Identify which cell holds the provided text, then report its (x, y) central coordinate. 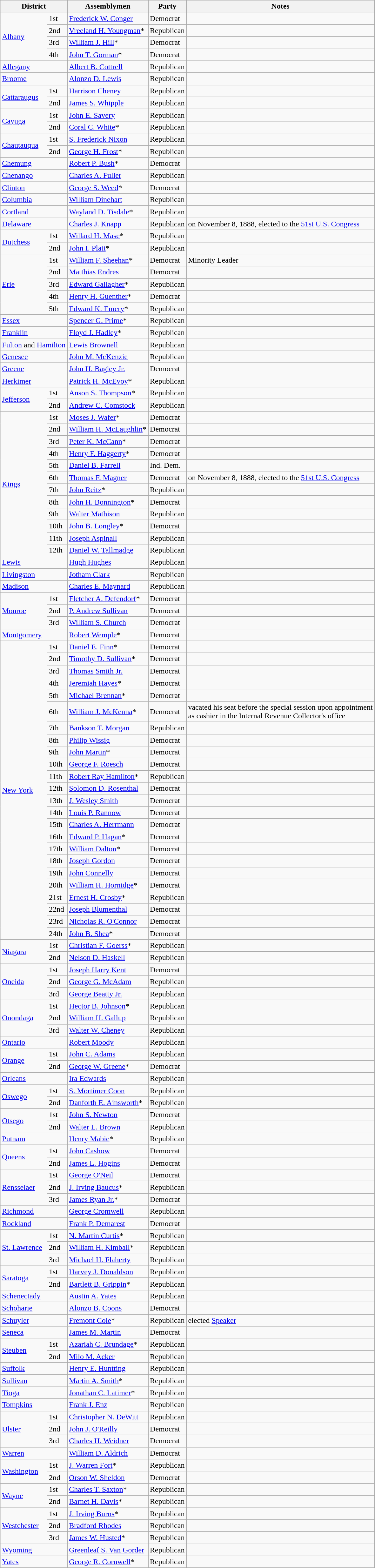
John I. Platt* (108, 248)
Orson W. Sheldon (108, 1477)
Daniel E. Finn* (108, 647)
Franklin (34, 332)
Delaware (34, 224)
George F. Roesch (108, 764)
Thomas F. Magner (108, 478)
elected Speaker (280, 1320)
Tompkins (34, 1405)
Greenleaf S. Van Gorder (108, 1550)
Orange (24, 1060)
Madison (34, 586)
Jonathan C. Latimer* (108, 1393)
17th (57, 849)
Richmond (34, 1211)
Columbia (34, 200)
Charles H. Weidner (108, 1441)
Suffolk (34, 1369)
Harvey J. Donaldson (108, 1272)
George W. Greene* (108, 1066)
John Cashow (108, 1151)
Bradford Rhodes (108, 1526)
Timothy D. Sullivan* (108, 659)
John H. Bagley Jr. (108, 369)
Walter Mathison (108, 514)
Vreeland H. Youngman* (108, 30)
Christopher N. DeWitt (108, 1417)
Cortland (34, 212)
Robert Ray Hamilton* (108, 776)
George H. Frost* (108, 151)
S. Mortimer Coon (108, 1090)
Barnet H. Davis* (108, 1501)
Assemblymen (108, 6)
Charles E. Maynard (108, 586)
Andrew C. Comstock (108, 405)
Jotham Clark (108, 574)
John S. Newton (108, 1115)
Frank J. Enz (108, 1405)
Putnam (34, 1139)
Oswego (24, 1096)
Moses J. Wafer* (108, 417)
Chautauqua (24, 145)
John H. Bonnington* (108, 502)
Allegany (34, 67)
Spencer G. Prime* (108, 320)
Coral C. White* (108, 127)
Robert P. Bush* (108, 164)
Fletcher A. Defendorf* (108, 599)
Kings (24, 484)
Yates (34, 1562)
22nd (57, 909)
Jefferson (24, 399)
Alonzo D. Lewis (108, 79)
Edward Gallagher* (108, 284)
George G. McAdam (108, 982)
Joseph Blumenthal (108, 909)
S. Frederick Nixon (108, 139)
George O'Neil (108, 1175)
Robert Wemple* (108, 635)
Schenectady (34, 1296)
Walter L. Brown (108, 1127)
24th (57, 933)
Genesee (34, 357)
Lewis (34, 562)
Minority Leader (280, 260)
Edward P. Hagan* (108, 837)
21st (57, 897)
George S. Weed* (108, 188)
Onondaga (24, 1018)
William J. Hill* (108, 43)
Ulster (24, 1429)
Joseph Harry Kent (108, 970)
Michael Brennan* (108, 695)
Charles T. Saxton* (108, 1489)
Charles J. Knapp (108, 224)
Seneca (34, 1332)
Dutchess (24, 242)
Broome (34, 79)
Notes (280, 6)
P. Andrew Sullivan (108, 611)
Herkimer (34, 381)
Louis P. Rannow (108, 813)
Daniel W. Tallmadge (108, 550)
Hector B. Johnson* (108, 1006)
Harrison Cheney (108, 91)
Wayland D. Tisdale* (108, 212)
Sullivan (34, 1381)
Charles A. Herrmann (108, 825)
16th (57, 837)
William H. Kimball* (108, 1248)
Albany (24, 37)
vacated his seat before the special session upon appointment as cashier in the Internal Revenue Collector's office (280, 711)
Schoharie (34, 1308)
Rensselaer (24, 1187)
John C. Adams (108, 1054)
Solomon D. Rosenthal (108, 788)
John T. Gorman* (108, 55)
Michael H. Flaherty (108, 1260)
13th (57, 801)
Niagara (24, 952)
Albert B. Cottrell (108, 67)
William Dinehart (108, 200)
18th (57, 861)
Henry Mabie* (108, 1139)
John Martin* (108, 752)
Azariah C. Brundage* (108, 1344)
23rd (57, 921)
Orleans (34, 1078)
Queens (24, 1157)
Schuyler (34, 1320)
Matthias Endres (108, 272)
William F. Sheehan* (108, 260)
Ira Edwards (108, 1078)
Willard H. Mase* (108, 236)
James L. Hogins (108, 1163)
J. Irving Burns* (108, 1514)
Frank P. Demarest (108, 1223)
Livingston (34, 574)
John J. O'Reilly (108, 1429)
William Dalton* (108, 849)
George R. Cornwell* (108, 1562)
New York (24, 790)
Wyoming (34, 1550)
Peter K. McCann* (108, 441)
N. Martin Curtis* (108, 1236)
J. Wesley Smith (108, 801)
Cattaraugus (24, 97)
Robert Moody (108, 1042)
Hugh Hughes (108, 562)
20th (57, 885)
Warren (34, 1453)
George Cromwell (108, 1211)
Danforth E. Ainsworth* (108, 1102)
Thomas Smith Jr. (108, 671)
John B. Shea* (108, 933)
John Reitz* (108, 490)
Walter W. Cheney (108, 1030)
Rockland (34, 1223)
James S. Whipple (108, 103)
James Ryan Jr.* (108, 1199)
Anson S. Thompson* (108, 393)
Clinton (34, 188)
St. Lawrence (24, 1248)
Ind. Dem. (167, 466)
George Beatty Jr. (108, 994)
James M. Martin (108, 1332)
John E. Savery (108, 115)
John B. Longley* (108, 526)
Nelson D. Haskell (108, 958)
William J. McKenna* (108, 711)
William H. McLaughlin* (108, 429)
Ontario (34, 1042)
Patrick H. McEvoy* (108, 381)
Otsego (24, 1121)
Erie (24, 284)
William D. Aldrich (108, 1453)
Henry E. Huntting (108, 1369)
J. Irving Baucus* (108, 1187)
Henry H. Guenther* (108, 296)
Martin A. Smith* (108, 1381)
Edward K. Emery* (108, 308)
John Connelly (108, 873)
14th (57, 813)
William H. Gallup (108, 1018)
Chenango (34, 176)
Tioga (34, 1393)
Wayne (24, 1495)
Ernest H. Crosby* (108, 897)
Oneida (24, 982)
Nicholas R. O'Connor (108, 921)
Frederick W. Conger (108, 18)
Greene (34, 369)
Floyd J. Hadley* (108, 332)
Philip Wissig (108, 740)
Fremont Cole* (108, 1320)
Steuben (24, 1350)
Westchester (24, 1526)
Daniel B. Farrell (108, 466)
Charles A. Fuller (108, 176)
Bankson T. Morgan (108, 728)
Party (167, 6)
Henry F. Haggerty* (108, 453)
Bartlett B. Grippin* (108, 1284)
Saratoga (24, 1278)
Montgomery (34, 635)
15th (57, 825)
Washington (24, 1471)
Cayuga (24, 121)
Monroe (24, 611)
William S. Church (108, 623)
William H. Hornidge* (108, 885)
James W. Husted* (108, 1538)
J. Warren Fort* (108, 1465)
Alonzo B. Coons (108, 1308)
19th (57, 873)
Milo M. Acker (108, 1357)
Fulton and Hamilton (34, 345)
Essex (34, 320)
Christian F. Goerss* (108, 946)
Lewis Brownell (108, 345)
Joseph Gordon (108, 861)
Chemung (34, 164)
John M. McKenzie (108, 357)
Jeremiah Hayes* (108, 683)
District (34, 6)
Joseph Aspinall (108, 538)
Austin A. Yates (108, 1296)
